Identify which cell holds the provided text, then report its (x, y) central coordinate. 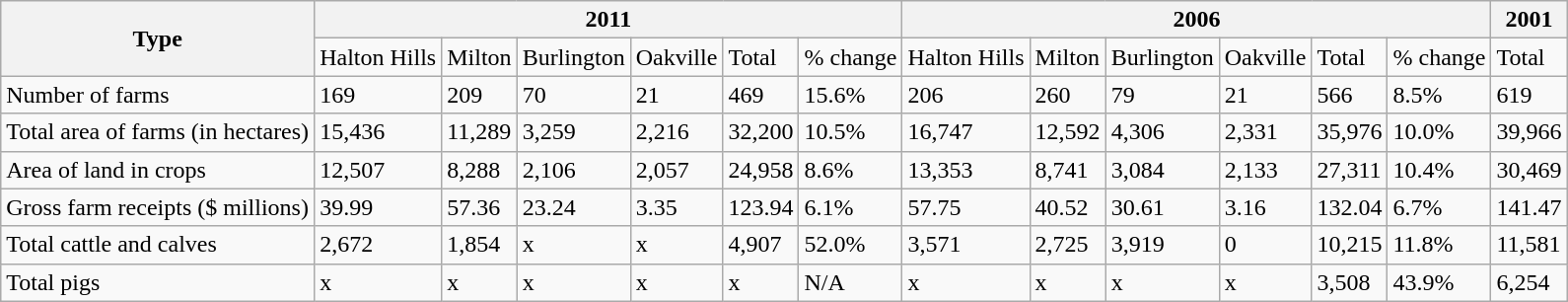
52.0% (850, 245)
10,215 (1349, 245)
39,966 (1529, 132)
8.5% (1440, 95)
3,084 (1162, 170)
57.36 (479, 207)
566 (1349, 95)
3,571 (966, 245)
2,672 (379, 245)
206 (966, 95)
24,958 (761, 170)
3.35 (677, 207)
32,200 (761, 132)
79 (1162, 95)
8,741 (1067, 170)
132.04 (1349, 207)
Type (158, 38)
260 (1067, 95)
2001 (1529, 20)
6,254 (1529, 282)
10.4% (1440, 170)
2,057 (677, 170)
Total area of farms (in hectares) (158, 132)
Total pigs (158, 282)
3,259 (574, 132)
Area of land in crops (158, 170)
13,353 (966, 170)
3,919 (1162, 245)
8,288 (479, 170)
11,581 (1529, 245)
12,507 (379, 170)
15.6% (850, 95)
10.5% (850, 132)
N/A (850, 282)
Total cattle and calves (158, 245)
10.0% (1440, 132)
35,976 (1349, 132)
2,133 (1265, 170)
11,289 (479, 132)
141.47 (1529, 207)
3,508 (1349, 282)
209 (479, 95)
Number of farms (158, 95)
2,725 (1067, 245)
2,216 (677, 132)
4,907 (761, 245)
6.1% (850, 207)
27,311 (1349, 170)
123.94 (761, 207)
39.99 (379, 207)
4,306 (1162, 132)
2006 (1197, 20)
619 (1529, 95)
43.9% (1440, 282)
2,106 (574, 170)
8.6% (850, 170)
23.24 (574, 207)
12,592 (1067, 132)
2011 (608, 20)
57.75 (966, 207)
469 (761, 95)
2,331 (1265, 132)
11.8% (1440, 245)
30.61 (1162, 207)
1,854 (479, 245)
3.16 (1265, 207)
6.7% (1440, 207)
30,469 (1529, 170)
Gross farm receipts ($ millions) (158, 207)
40.52 (1067, 207)
169 (379, 95)
15,436 (379, 132)
16,747 (966, 132)
0 (1265, 245)
70 (574, 95)
